Return the (x, y) coordinate for the center point of the cell that contains the specified text.  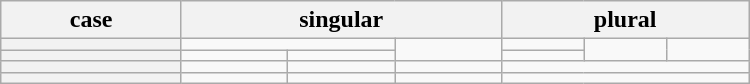
case (92, 20)
plural (625, 20)
singular (341, 20)
